Scan for the cell matching the given text and deliver its [x, y] coordinate at center. 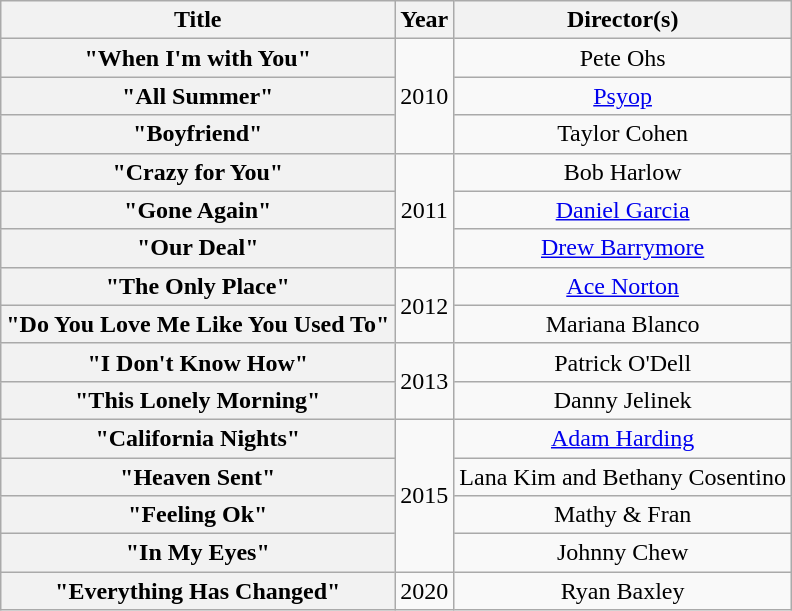
Bob Harlow [623, 172]
Danny Jelinek [623, 400]
Mathy & Fran [623, 515]
2011 [424, 210]
"Crazy for You" [198, 172]
"In My Eyes" [198, 553]
"Gone Again" [198, 210]
Mariana Blanco [623, 324]
Year [424, 20]
"This Lonely Morning" [198, 400]
2013 [424, 381]
Ace Norton [623, 286]
"Feeling Ok" [198, 515]
"Do You Love Me Like You Used To" [198, 324]
Pete Ohs [623, 58]
"Everything Has Changed" [198, 591]
Taylor Cohen [623, 134]
2015 [424, 495]
"Heaven Sent" [198, 477]
"Our Deal" [198, 248]
"I Don't Know How" [198, 362]
Director(s) [623, 20]
Drew Barrymore [623, 248]
2010 [424, 96]
"Boyfriend" [198, 134]
Psyop [623, 96]
"When I'm with You" [198, 58]
Ryan Baxley [623, 591]
Patrick O'Dell [623, 362]
"California Nights" [198, 438]
Title [198, 20]
2020 [424, 591]
"The Only Place" [198, 286]
Lana Kim and Bethany Cosentino [623, 477]
2012 [424, 305]
Adam Harding [623, 438]
"All Summer" [198, 96]
Daniel Garcia [623, 210]
Johnny Chew [623, 553]
